Extract the (x, y) coordinate from the center of the cell holding the provided text.  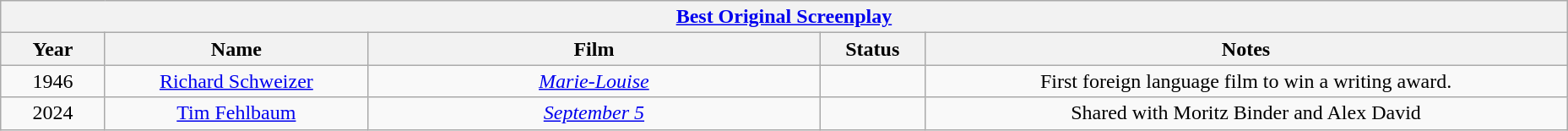
Year (53, 49)
Shared with Moritz Binder and Alex David (1246, 113)
1946 (53, 81)
Tim Fehlbaum (236, 113)
2024 (53, 113)
Richard Schweizer (236, 81)
Status (872, 49)
September 5 (594, 113)
Film (594, 49)
Marie-Louise (594, 81)
Name (236, 49)
Best Original Screenplay (784, 17)
Notes (1246, 49)
First foreign language film to win a writing award. (1246, 81)
